Return the [X, Y] coordinate for the center point of the cell that contains the specified text.  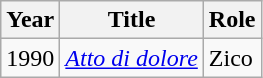
Zico [232, 58]
Atto di dolore [132, 58]
Role [232, 20]
Year [30, 20]
1990 [30, 58]
Title [132, 20]
